Search for the cell housing the specified text and yield its (X, Y) center coordinate. 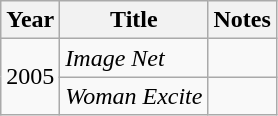
2005 (30, 77)
Year (30, 20)
Title (134, 20)
Image Net (134, 58)
Woman Excite (134, 96)
Notes (242, 20)
